For the text-containing cell, return its midpoint in (x, y) coordinate format. 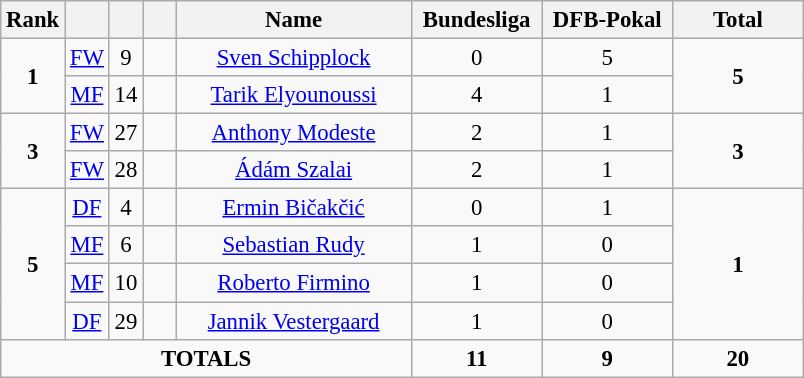
TOTALS (206, 358)
Ermin Bičakčić (294, 208)
6 (126, 245)
Rank (33, 20)
Roberto Firmino (294, 283)
Sebastian Rudy (294, 245)
10 (126, 283)
14 (126, 95)
Total (738, 20)
Jannik Vestergaard (294, 321)
DFB-Pokal (608, 20)
27 (126, 133)
11 (476, 358)
Tarik Elyounoussi (294, 95)
29 (126, 321)
28 (126, 170)
20 (738, 358)
Ádám Szalai (294, 170)
Sven Schipplock (294, 58)
Anthony Modeste (294, 133)
Bundesliga (476, 20)
Name (294, 20)
